Pinpoint the cell where the given text exists, returning its [X, Y] midpoint coordinate. 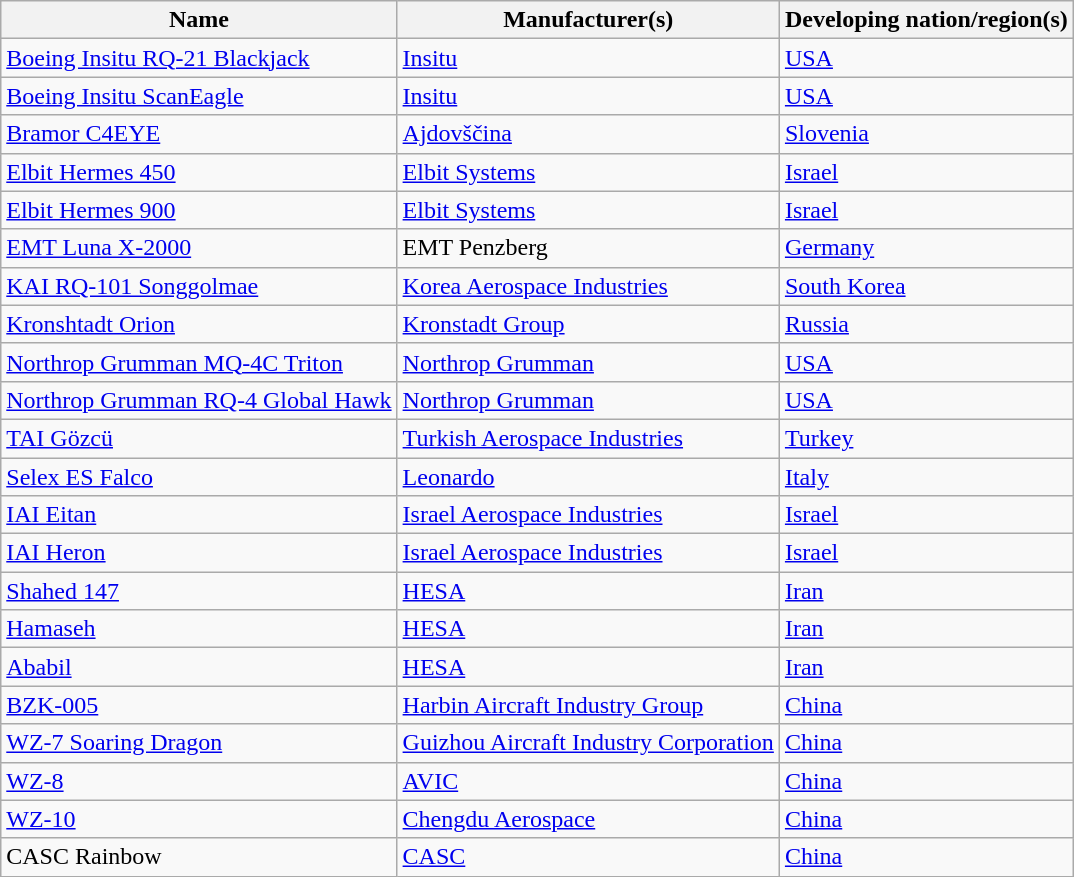
Bramor C4EYE [199, 134]
Developing nation/region(s) [926, 20]
Germany [926, 248]
WZ-7 Soaring Dragon [199, 743]
Turkey [926, 438]
WZ-10 [199, 819]
IAI Heron [199, 553]
Turkish Aerospace Industries [588, 438]
Ajdovščina [588, 134]
Italy [926, 477]
CASC [588, 857]
Kronshtadt Orion [199, 324]
Manufacturer(s) [588, 20]
EMT Luna X-2000 [199, 248]
Selex ES Falco [199, 477]
Elbit Hermes 450 [199, 172]
Ababil [199, 667]
Harbin Aircraft Industry Group [588, 705]
EMT Penzberg [588, 248]
AVIC [588, 781]
Boeing Insitu ScanEagle [199, 96]
BZK-005 [199, 705]
Northrop Grumman RQ-4 Global Hawk [199, 400]
Chengdu Aerospace [588, 819]
Boeing Insitu RQ-21 Blackjack [199, 58]
TAI Gözcü [199, 438]
Slovenia [926, 134]
Korea Aerospace Industries [588, 286]
Kronstadt Group [588, 324]
WZ-8 [199, 781]
IAI Eitan [199, 515]
CASC Rainbow [199, 857]
Elbit Hermes 900 [199, 210]
Leonardo [588, 477]
Name [199, 20]
Guizhou Aircraft Industry Corporation [588, 743]
Russia [926, 324]
Hamaseh [199, 629]
Shahed 147 [199, 591]
Northrop Grumman MQ-4C Triton [199, 362]
South Korea [926, 286]
KAI RQ-101 Songgolmae [199, 286]
